Return the [x, y] coordinate for the center point of the cell that contains the specified text.  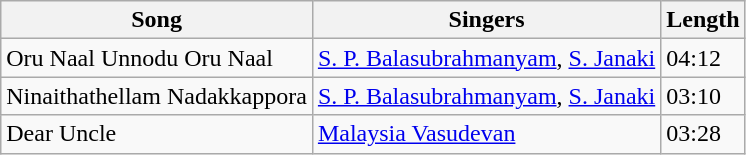
03:10 [703, 96]
Song [157, 20]
Malaysia Vasudevan [486, 134]
03:28 [703, 134]
Ninaithathellam Nadakkappora [157, 96]
Singers [486, 20]
Oru Naal Unnodu Oru Naal [157, 58]
04:12 [703, 58]
Dear Uncle [157, 134]
Length [703, 20]
